Determine the (X, Y) coordinate at the center of the cell enclosing the given text.  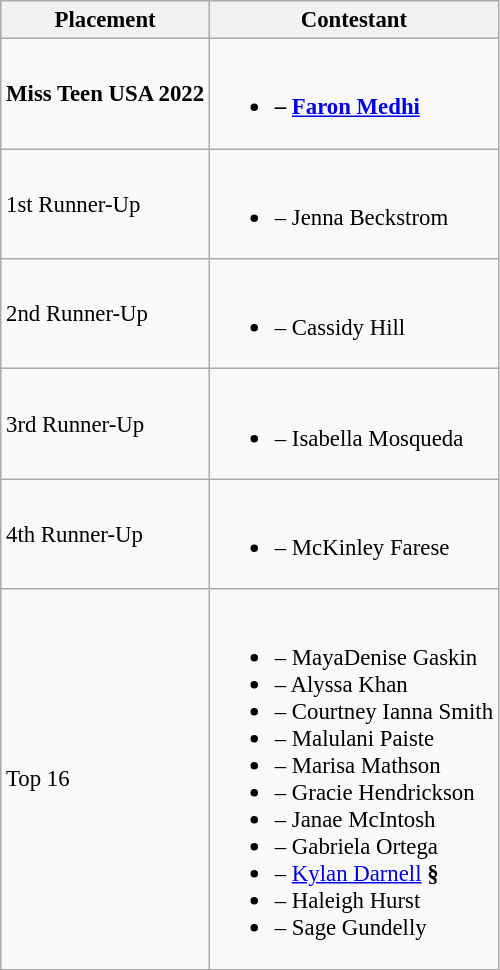
3rd Runner-Up (106, 424)
– Isabella Mosqueda (354, 424)
Placement (106, 20)
4th Runner-Up (106, 534)
Miss Teen USA 2022 (106, 94)
– Jenna Beckstrom (354, 204)
Top 16 (106, 779)
– Faron Medhi (354, 94)
Contestant (354, 20)
– Cassidy Hill (354, 314)
2nd Runner-Up (106, 314)
– McKinley Farese (354, 534)
1st Runner-Up (106, 204)
